Return the (X, Y) coordinate for the center point of the cell that contains the specified text.  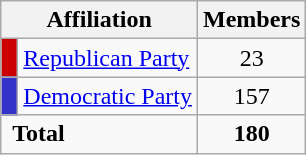
157 (251, 96)
180 (251, 134)
Total (100, 134)
Democratic Party (108, 96)
Members (251, 20)
23 (251, 58)
Affiliation (100, 20)
Republican Party (108, 58)
